Output the (x, y) coordinate of the center of the cell containing the given text.  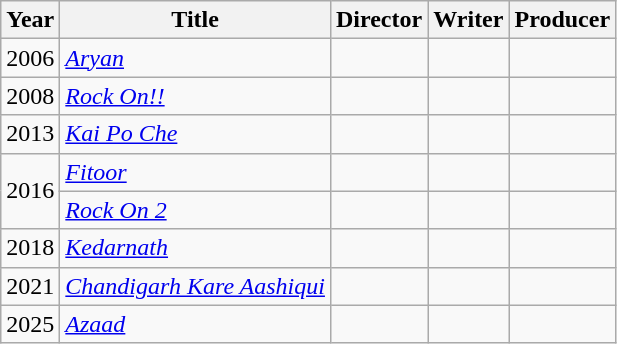
Azaad (196, 324)
2025 (30, 324)
Writer (468, 20)
2013 (30, 134)
Kedarnath (196, 248)
2021 (30, 286)
2006 (30, 58)
2008 (30, 96)
Fitoor (196, 172)
Year (30, 20)
Chandigarh Kare Aashiqui (196, 286)
Aryan (196, 58)
Kai Po Che (196, 134)
2018 (30, 248)
Rock On 2 (196, 210)
Title (196, 20)
2016 (30, 191)
Director (378, 20)
Rock On!! (196, 96)
Producer (562, 20)
